Search for the cell housing the specified text and yield its [x, y] center coordinate. 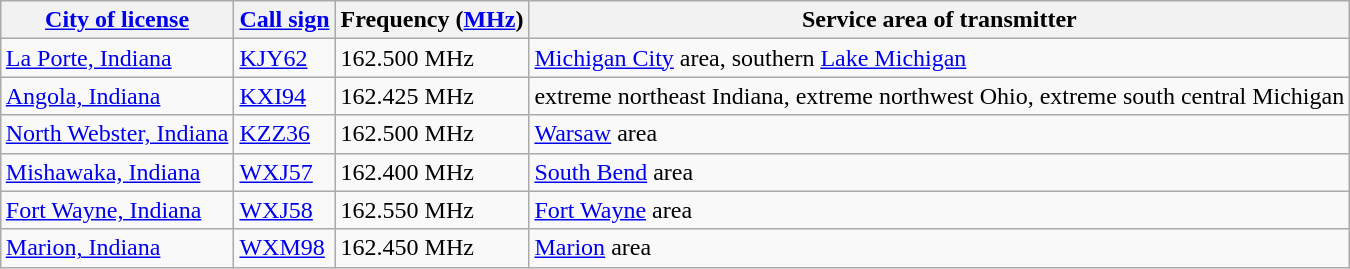
KJY62 [284, 58]
WXM98 [284, 248]
Michigan City area, southern Lake Michigan [940, 58]
162.400 MHz [432, 172]
WXJ57 [284, 172]
Marion area [940, 248]
KXI94 [284, 96]
Marion, Indiana [117, 248]
extreme northeast Indiana, extreme northwest Ohio, extreme south central Michigan [940, 96]
Frequency (MHz) [432, 20]
Service area of transmitter [940, 20]
Warsaw area [940, 134]
KZZ36 [284, 134]
La Porte, Indiana [117, 58]
162.550 MHz [432, 210]
Mishawaka, Indiana [117, 172]
WXJ58 [284, 210]
City of license [117, 20]
Fort Wayne area [940, 210]
162.425 MHz [432, 96]
Call sign [284, 20]
162.450 MHz [432, 248]
North Webster, Indiana [117, 134]
Angola, Indiana [117, 96]
Fort Wayne, Indiana [117, 210]
South Bend area [940, 172]
